For the text-containing cell, return its midpoint in [X, Y] coordinate format. 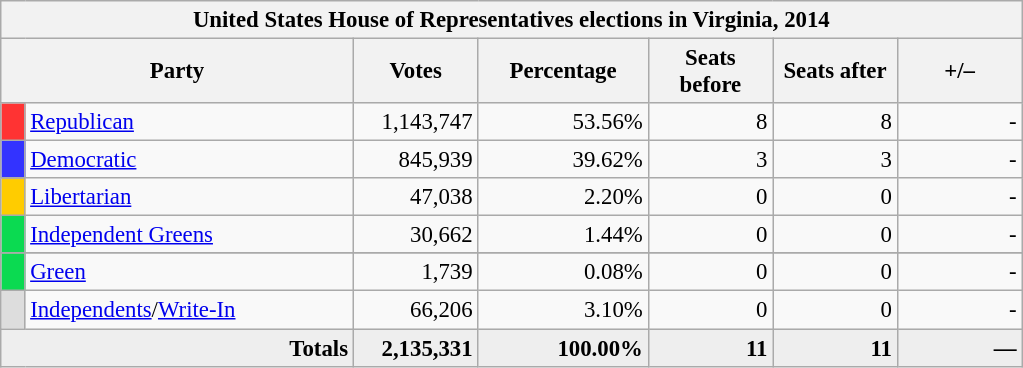
47,038 [416, 197]
Independent Greens [189, 235]
Independents/Write-In [189, 310]
0.08% [563, 273]
1,143,747 [416, 122]
United States House of Representatives elections in Virginia, 2014 [512, 20]
66,206 [416, 310]
+/– [960, 72]
Party [178, 72]
39.62% [563, 160]
Democratic [189, 160]
Totals [178, 348]
Seats after [836, 72]
Libertarian [189, 197]
53.56% [563, 122]
100.00% [563, 348]
— [960, 348]
Green [189, 273]
3.10% [563, 310]
2,135,331 [416, 348]
1.44% [563, 235]
1,739 [416, 273]
30,662 [416, 235]
Percentage [563, 72]
845,939 [416, 160]
Seats before [710, 72]
2.20% [563, 197]
Republican [189, 122]
Votes [416, 72]
